Locate the cell with the specified text and output its [X, Y] center coordinate. 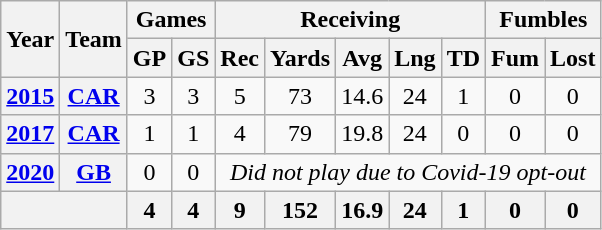
152 [300, 210]
Fum [516, 58]
2020 [30, 172]
GP [149, 58]
Year [30, 39]
TD [463, 58]
9 [240, 210]
GS [194, 58]
2015 [30, 96]
Lng [415, 58]
Avg [362, 58]
19.8 [362, 134]
Did not play due to Covid-19 opt-out [408, 172]
GB [94, 172]
Team [94, 39]
16.9 [362, 210]
73 [300, 96]
Fumbles [544, 20]
Lost [573, 58]
Yards [300, 58]
Receiving [350, 20]
Games [170, 20]
79 [300, 134]
Rec [240, 58]
5 [240, 96]
2017 [30, 134]
14.6 [362, 96]
